Pinpoint the cell where the given text exists, returning its [x, y] midpoint coordinate. 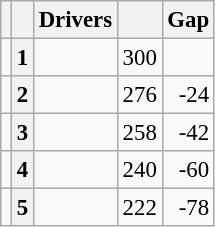
3 [22, 133]
4 [22, 170]
300 [140, 58]
-24 [188, 95]
276 [140, 95]
-42 [188, 133]
222 [140, 208]
-78 [188, 208]
2 [22, 95]
-60 [188, 170]
Drivers [75, 20]
Gap [188, 20]
1 [22, 58]
240 [140, 170]
258 [140, 133]
5 [22, 208]
